Return (X, Y) of the center of cell containing provided text 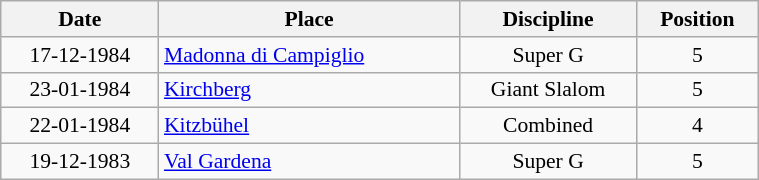
Position (698, 19)
Kitzbühel (309, 126)
23-01-1984 (80, 90)
22-01-1984 (80, 126)
4 (698, 126)
Giant Slalom (548, 90)
19-12-1983 (80, 162)
Date (80, 19)
Place (309, 19)
17-12-1984 (80, 55)
Kirchberg (309, 90)
Combined (548, 126)
Val Gardena (309, 162)
Discipline (548, 19)
Madonna di Campiglio (309, 55)
